Output the [X, Y] coordinate of the center of the cell containing the given text.  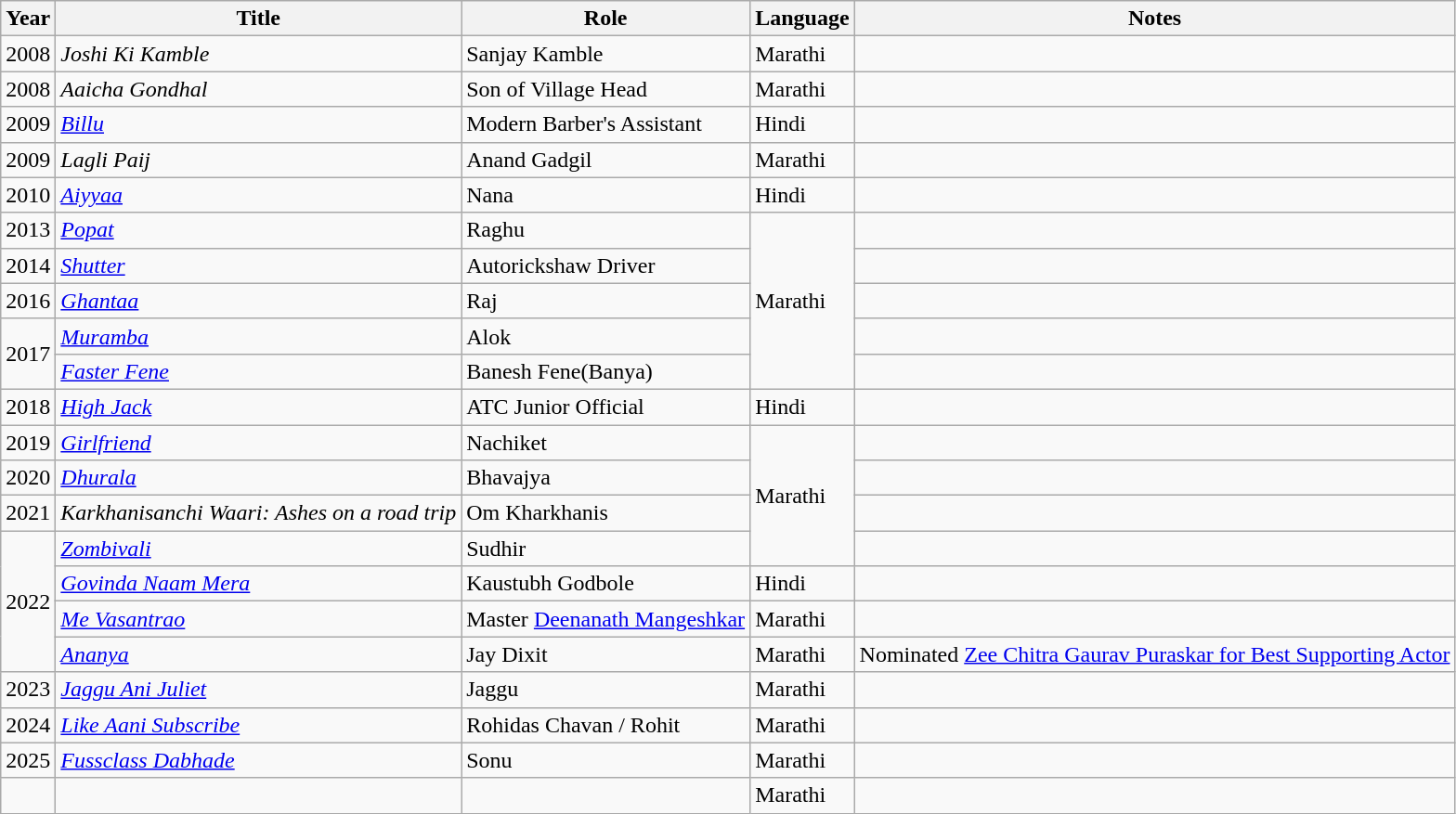
Raj [605, 301]
High Jack [258, 407]
Notes [1155, 19]
Language [802, 19]
2023 [28, 690]
Master Deenanath Mangeshkar [605, 619]
Sonu [605, 760]
2024 [28, 725]
Modern Barber's Assistant [605, 124]
Ghantaa [258, 301]
Anand Gadgil [605, 160]
Jaggu Ani Juliet [258, 690]
Kaustubh Godbole [605, 584]
Jay Dixit [605, 654]
Girlfriend [258, 443]
Muramba [258, 336]
2025 [28, 760]
Govinda Naam Mera [258, 584]
2022 [28, 601]
Title [258, 19]
Banesh Fene(Banya) [605, 371]
Sanjay Kamble [605, 54]
Jaggu [605, 690]
2018 [28, 407]
Karkhanisanchi Waari: Ashes on a road trip [258, 513]
Fussclass Dabhade [258, 760]
Rohidas Chavan / Rohit [605, 725]
Alok [605, 336]
Sudhir [605, 549]
Nominated Zee Chitra Gaurav Puraskar for Best Supporting Actor [1155, 654]
2017 [28, 354]
Son of Village Head [605, 89]
2014 [28, 265]
Popat [258, 230]
2021 [28, 513]
Autorickshaw Driver [605, 265]
Joshi Ki Kamble [258, 54]
Dhurala [258, 478]
Me Vasantrao [258, 619]
Shutter [258, 265]
Faster Fene [258, 371]
Nachiket [605, 443]
2019 [28, 443]
Billu [258, 124]
Aaicha Gondhal [258, 89]
Om Kharkhanis [605, 513]
2010 [28, 195]
2020 [28, 478]
Aiyyaa [258, 195]
Ananya [258, 654]
Bhavajya [605, 478]
Zombivali [258, 549]
Nana [605, 195]
Like Aani Subscribe [258, 725]
2013 [28, 230]
2016 [28, 301]
ATC Junior Official [605, 407]
Year [28, 19]
Raghu [605, 230]
Lagli Paij [258, 160]
Role [605, 19]
